Scan for the cell matching the given text and deliver its [X, Y] coordinate at center. 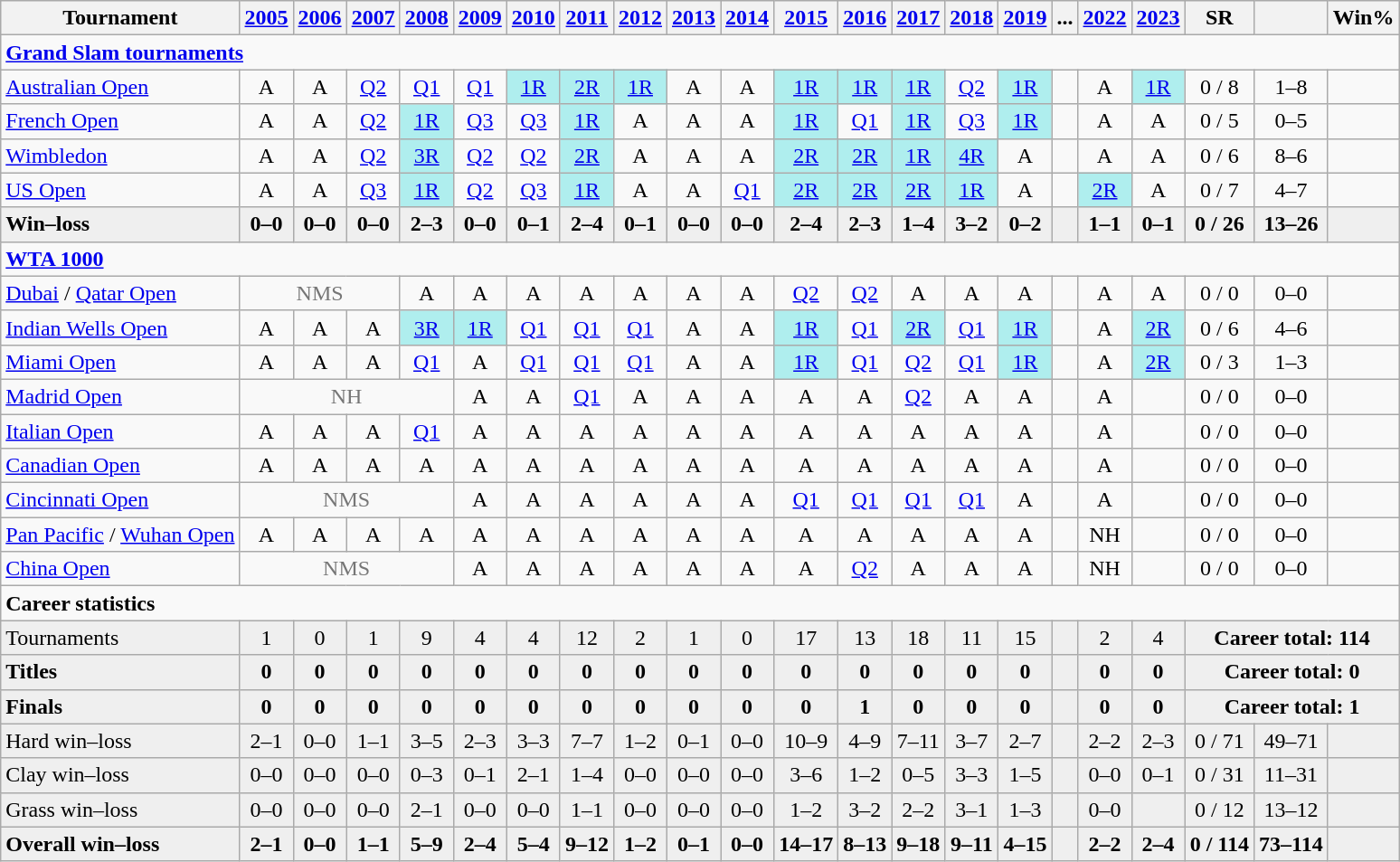
1–5 [1026, 775]
2016 [865, 18]
5–9 [427, 844]
0 / 5 [1219, 121]
0–3 [427, 775]
Grand Slam tournaments [700, 52]
French Open [120, 121]
2019 [1026, 18]
9–11 [971, 844]
4–6 [1291, 327]
73–114 [1291, 844]
Win–loss [120, 224]
3–6 [807, 775]
Tournaments [120, 638]
Titles [120, 672]
15 [1026, 638]
4–7 [1291, 190]
2012 [640, 18]
2007 [373, 18]
0 / 12 [1219, 810]
Career total: 1 [1291, 706]
2017 [919, 18]
10–9 [807, 741]
2010 [534, 18]
17 [807, 638]
0 / 7 [1219, 190]
2015 [807, 18]
9 [427, 638]
4–15 [1026, 844]
13–12 [1291, 810]
12 [586, 638]
11 [971, 638]
7–7 [586, 741]
2011 [586, 18]
8–6 [1291, 156]
9–18 [919, 844]
13 [865, 638]
4–9 [865, 741]
11–31 [1291, 775]
2009 [479, 18]
Wimbledon [120, 156]
Indian Wells Open [120, 327]
2022 [1105, 18]
0 / 3 [1219, 362]
Tournament [120, 18]
18 [919, 638]
Dubai / Qatar Open [120, 293]
2008 [427, 18]
Clay win–loss [120, 775]
US Open [120, 190]
3–7 [971, 741]
Italian Open [120, 431]
0 / 71 [1219, 741]
Overall win–loss [120, 844]
Career statistics [700, 603]
Career total: 0 [1291, 672]
3–5 [427, 741]
Madrid Open [120, 396]
49–71 [1291, 741]
Career total: 114 [1291, 638]
China Open [120, 569]
Grass win–loss [120, 810]
14–17 [807, 844]
0 / 31 [1219, 775]
... [1065, 18]
0 / 26 [1219, 224]
Win% [1364, 18]
8–13 [865, 844]
2023 [1158, 18]
Australian Open [120, 87]
2018 [971, 18]
9–12 [586, 844]
Hard win–loss [120, 741]
Miami Open [120, 362]
Finals [120, 706]
Canadian Open [120, 466]
WTA 1000 [700, 259]
5–4 [534, 844]
Pan Pacific / Wuhan Open [120, 535]
2–7 [1026, 741]
0 / 114 [1219, 844]
2005 [266, 18]
2006 [320, 18]
0–2 [1026, 224]
2013 [695, 18]
1–8 [1291, 87]
2014 [747, 18]
4R [971, 156]
3–1 [971, 810]
SR [1219, 18]
0 / 8 [1219, 87]
7–11 [919, 741]
Cincinnati Open [120, 500]
13–26 [1291, 224]
